Scan for the cell matching the given text and deliver its (x, y) coordinate at center. 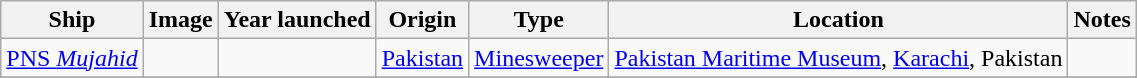
Pakistan (422, 58)
Image (180, 20)
Origin (422, 20)
Type (539, 20)
Notes (1102, 20)
Pakistan Maritime Museum, Karachi, Pakistan (838, 58)
PNS Mujahid (72, 58)
Minesweeper (539, 58)
Ship (72, 20)
Location (838, 20)
Year launched (297, 20)
